From the cell containing the given text, extract its center point as (X, Y) coordinate. 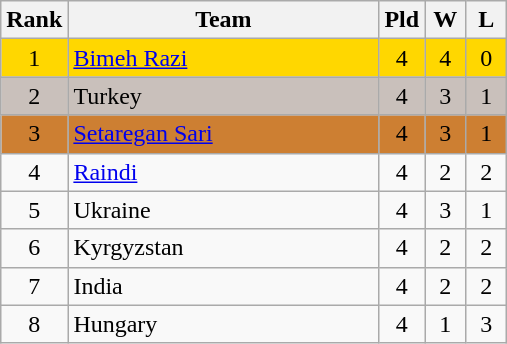
8 (34, 324)
Bimeh Razi (224, 58)
Turkey (224, 96)
W (446, 20)
6 (34, 248)
5 (34, 210)
India (224, 286)
Rank (34, 20)
Team (224, 20)
Kyrgyzstan (224, 248)
7 (34, 286)
Hungary (224, 324)
0 (486, 58)
Ukraine (224, 210)
L (486, 20)
Pld (402, 20)
Setaregan Sari (224, 134)
Raindi (224, 172)
